Detect which cell encompasses the target text, then output its (x, y) center coordinate. 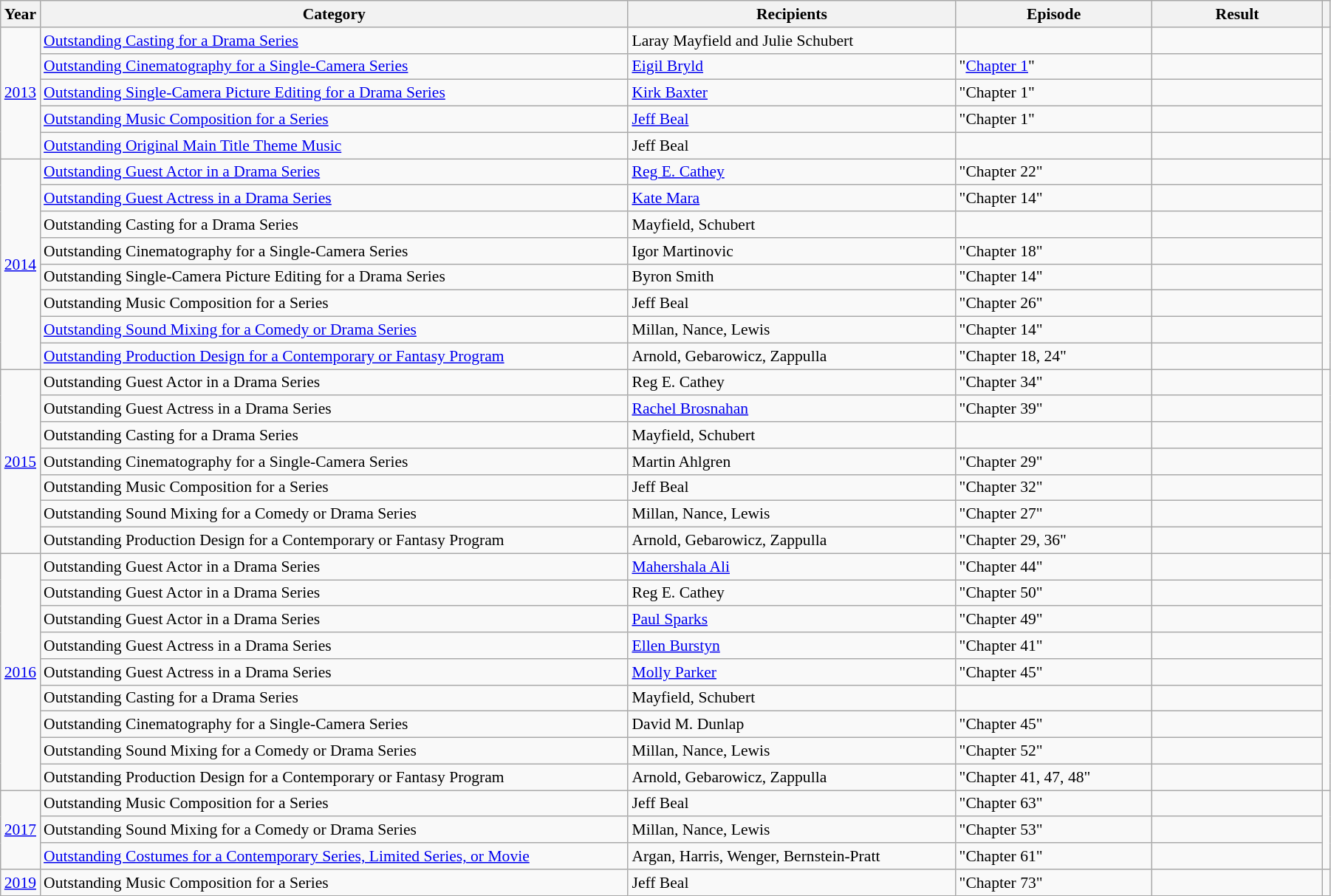
"Chapter 50" (1054, 593)
Result (1238, 14)
"Chapter 18, 24" (1054, 356)
2017 (21, 830)
"Chapter 32" (1054, 488)
"Chapter 61" (1054, 856)
Recipients (792, 14)
Ellen Burstyn (792, 646)
Category (334, 14)
2015 (21, 461)
"Chapter 34" (1054, 383)
Rachel Brosnahan (792, 409)
2019 (21, 883)
Eigil Bryld (792, 66)
"Chapter 22" (1054, 172)
Mahershala Ali (792, 567)
"Chapter 53" (1054, 830)
"Chapter 73" (1054, 883)
Outstanding Original Main Title Theme Music (334, 146)
"Chapter 41" (1054, 646)
Argan, Harris, Wenger, Bernstein-Pratt (792, 856)
"Chapter 63" (1054, 804)
2013 (21, 93)
Year (21, 14)
"Chapter 27" (1054, 514)
Igor Martinovic (792, 251)
"Chapter 39" (1054, 409)
Byron Smith (792, 277)
Laray Mayfield and Julie Schubert (792, 41)
2016 (21, 672)
David M. Dunlap (792, 725)
"Chapter 52" (1054, 751)
Outstanding Costumes for a Contemporary Series, Limited Series, or Movie (334, 856)
Kirk Baxter (792, 93)
"Chapter 49" (1054, 620)
"Chapter 29, 36" (1054, 541)
"Chapter 18" (1054, 251)
"Chapter 44" (1054, 567)
"Chapter 41, 47, 48" (1054, 777)
Episode (1054, 14)
Martin Ahlgren (792, 462)
Paul Sparks (792, 620)
"Chapter 26" (1054, 304)
2014 (21, 264)
"Chapter 29" (1054, 462)
Kate Mara (792, 199)
Molly Parker (792, 672)
